Determine the [x, y] coordinate at the center of the cell enclosing the given text.  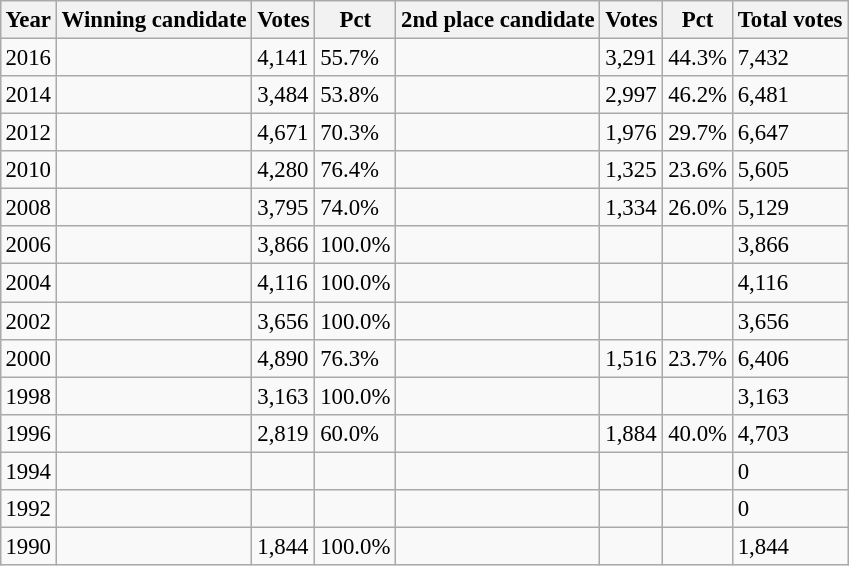
6,406 [790, 358]
44.3% [698, 57]
2010 [28, 170]
2008 [28, 208]
2000 [28, 358]
2002 [28, 321]
6,647 [790, 133]
46.2% [698, 95]
2,819 [284, 433]
4,703 [790, 433]
1,325 [632, 170]
1992 [28, 508]
Winning candidate [154, 20]
Year [28, 20]
1990 [28, 546]
4,280 [284, 170]
23.6% [698, 170]
4,890 [284, 358]
74.0% [356, 208]
1,884 [632, 433]
2016 [28, 57]
2004 [28, 283]
76.4% [356, 170]
Total votes [790, 20]
2014 [28, 95]
1994 [28, 471]
2,997 [632, 95]
1,976 [632, 133]
2006 [28, 245]
4,141 [284, 57]
5,129 [790, 208]
4,671 [284, 133]
7,432 [790, 57]
23.7% [698, 358]
70.3% [356, 133]
40.0% [698, 433]
29.7% [698, 133]
76.3% [356, 358]
1998 [28, 396]
3,291 [632, 57]
3,795 [284, 208]
2nd place candidate [498, 20]
1996 [28, 433]
1,334 [632, 208]
53.8% [356, 95]
2012 [28, 133]
26.0% [698, 208]
5,605 [790, 170]
55.7% [356, 57]
6,481 [790, 95]
60.0% [356, 433]
3,484 [284, 95]
1,516 [632, 358]
